Return the [x, y] coordinate for the center point of the cell that contains the specified text.  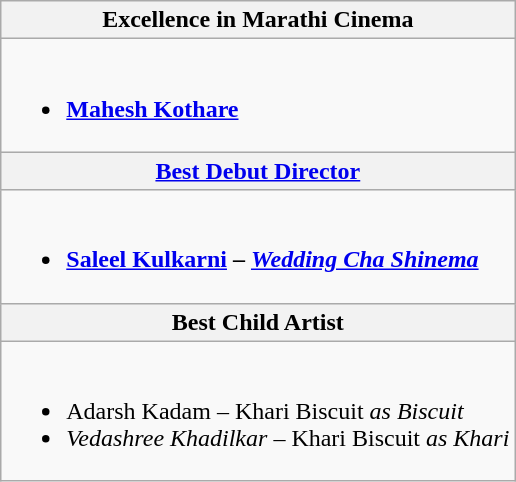
Saleel Kulkarni – Wedding Cha Shinema [258, 246]
Best Debut Director [258, 171]
Mahesh Kothare [258, 96]
Adarsh Kadam – Khari Biscuit as BiscuitVedashree Khadilkar – Khari Biscuit as Khari [258, 411]
Excellence in Marathi Cinema [258, 20]
Best Child Artist [258, 322]
